Scan for the cell matching the given text and deliver its (x, y) coordinate at center. 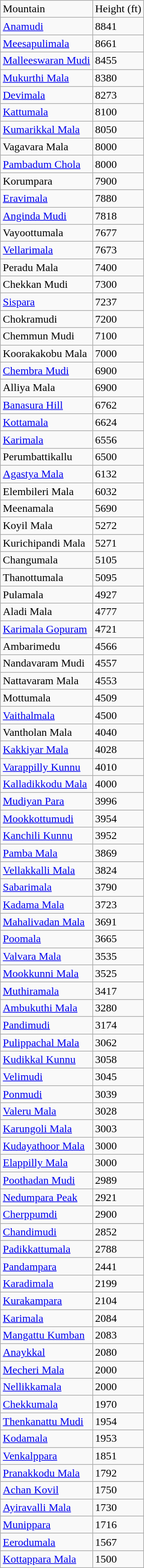
Ayiravalli Mala (47, 1507)
Chekkumala (47, 1404)
7000 (118, 353)
1716 (118, 1525)
3996 (118, 801)
7200 (118, 319)
Mukurthi Mala (47, 78)
Chemmun Mudi (47, 336)
Nellikkamala (47, 1387)
2900 (118, 1215)
1500 (118, 1559)
4927 (118, 595)
Valvara Mala (47, 956)
Kottamala (47, 422)
Munippara (47, 1525)
3665 (118, 939)
Thenkanattu Mudi (47, 1421)
7237 (118, 302)
Kanchili Kunnu (47, 836)
Pandampara (47, 1266)
7880 (118, 198)
5690 (118, 509)
1970 (118, 1404)
Kottappara Mala (47, 1559)
3691 (118, 922)
3058 (118, 1060)
3790 (118, 887)
Eravimala (47, 198)
5105 (118, 560)
Poothadan Mudi (47, 1180)
Velimudi (47, 1077)
3824 (118, 870)
Anamudi (47, 26)
Chokramudi (47, 319)
2080 (118, 1353)
1953 (118, 1439)
4777 (118, 612)
6132 (118, 474)
Sabarimala (47, 887)
1792 (118, 1473)
Mottumala (47, 698)
Elembileri Mala (47, 491)
1851 (118, 1456)
Mahalivadan Mala (47, 922)
8273 (118, 95)
Mookkunni Mala (47, 973)
Kodamala (47, 1439)
Pambadum Chola (47, 164)
4010 (118, 767)
2084 (118, 1318)
4500 (118, 715)
Padikkattumala (47, 1249)
Meenamala (47, 509)
3045 (118, 1077)
Sispara (47, 302)
4040 (118, 732)
4000 (118, 784)
Devimala (47, 95)
Kurakampara (47, 1301)
2104 (118, 1301)
Elappilly Mala (47, 1163)
Vaithalmala (47, 715)
Pandimudi (47, 1025)
Mudiyan Para (47, 801)
8380 (118, 78)
Nedumpara Peak (47, 1197)
1730 (118, 1507)
Nandavaram Mudi (47, 663)
6624 (118, 422)
Ambarimedu (47, 646)
Kattumala (47, 112)
Kakkiyar Mala (47, 749)
Poomala (47, 939)
Mookkottumudi (47, 819)
Thanottumala (47, 577)
Vantholan Mala (47, 732)
Perumbattikallu (47, 457)
7900 (118, 181)
3417 (118, 991)
Mangattu Kumban (47, 1335)
3028 (118, 1111)
Anginda Mudi (47, 216)
6500 (118, 457)
Pamba Mala (47, 853)
5272 (118, 526)
7677 (118, 233)
3003 (118, 1129)
7673 (118, 250)
2852 (118, 1232)
Anaykkal (47, 1353)
7400 (118, 267)
Venkalppara (47, 1456)
4721 (118, 629)
2921 (118, 1197)
8661 (118, 43)
Kurichipandi Mala (47, 543)
3062 (118, 1042)
3723 (118, 905)
Kumarikkal Mala (47, 129)
1954 (118, 1421)
3174 (118, 1025)
2788 (118, 1249)
7300 (118, 285)
Ambukuthi Mala (47, 1008)
4509 (118, 698)
Nattavaram Mala (47, 681)
Agastya Mala (47, 474)
7100 (118, 336)
1567 (118, 1542)
3535 (118, 956)
Changumala (47, 560)
8455 (118, 61)
2199 (118, 1283)
Mountain (47, 9)
3869 (118, 853)
6556 (118, 439)
Cherppumdi (47, 1215)
2989 (118, 1180)
Valeru Mala (47, 1111)
Korumpara (47, 181)
Karungoli Mala (47, 1129)
Koyil Mala (47, 526)
6762 (118, 405)
Pulamala (47, 595)
Aladi Mala (47, 612)
8100 (118, 112)
Varappilly Kunnu (47, 767)
3525 (118, 973)
Height (ft) (118, 9)
Chembra Mudi (47, 371)
Malleeswaran Mudi (47, 61)
3952 (118, 836)
Kalladikkodu Mala (47, 784)
Vellarimala (47, 250)
3280 (118, 1008)
2083 (118, 1335)
Ponmudi (47, 1094)
Karimala Gopuram (47, 629)
7818 (118, 216)
Karadimala (47, 1283)
Muthiramala (47, 991)
5095 (118, 577)
Vayoottumala (47, 233)
3954 (118, 819)
Pranakkodu Mala (47, 1473)
Chekkan Mudi (47, 285)
Koorakakobu Mala (47, 353)
Alliya Mala (47, 388)
4553 (118, 681)
Meesapulimala (47, 43)
Chandimudi (47, 1232)
1750 (118, 1490)
4028 (118, 749)
5271 (118, 543)
4566 (118, 646)
Kudayathoor Mala (47, 1146)
Kadama Mala (47, 905)
Vellakkalli Mala (47, 870)
Eerodumala (47, 1542)
Achan Kovil (47, 1490)
Peradu Mala (47, 267)
6032 (118, 491)
Banasura Hill (47, 405)
Kudikkal Kunnu (47, 1060)
Pulippachal Mala (47, 1042)
4557 (118, 663)
3039 (118, 1094)
Mecheri Mala (47, 1370)
8050 (118, 129)
8841 (118, 26)
2441 (118, 1266)
Vagavara Mala (47, 147)
